Provide the [x, y] coordinate of the cell's center where the given text is located.  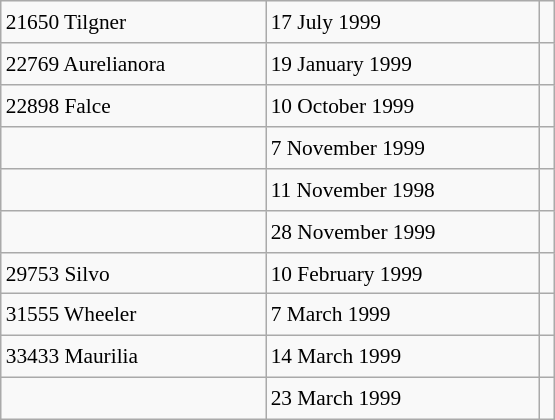
22769 Aurelianora [134, 64]
29753 Silvo [134, 273]
23 March 1999 [402, 399]
33433 Maurilia [134, 357]
22898 Falce [134, 106]
28 November 1999 [402, 231]
7 March 1999 [402, 315]
14 March 1999 [402, 357]
17 July 1999 [402, 22]
19 January 1999 [402, 64]
31555 Wheeler [134, 315]
7 November 1999 [402, 148]
10 February 1999 [402, 273]
10 October 1999 [402, 106]
21650 Tilgner [134, 22]
11 November 1998 [402, 189]
